Scan for the cell matching the given text and deliver its (x, y) coordinate at center. 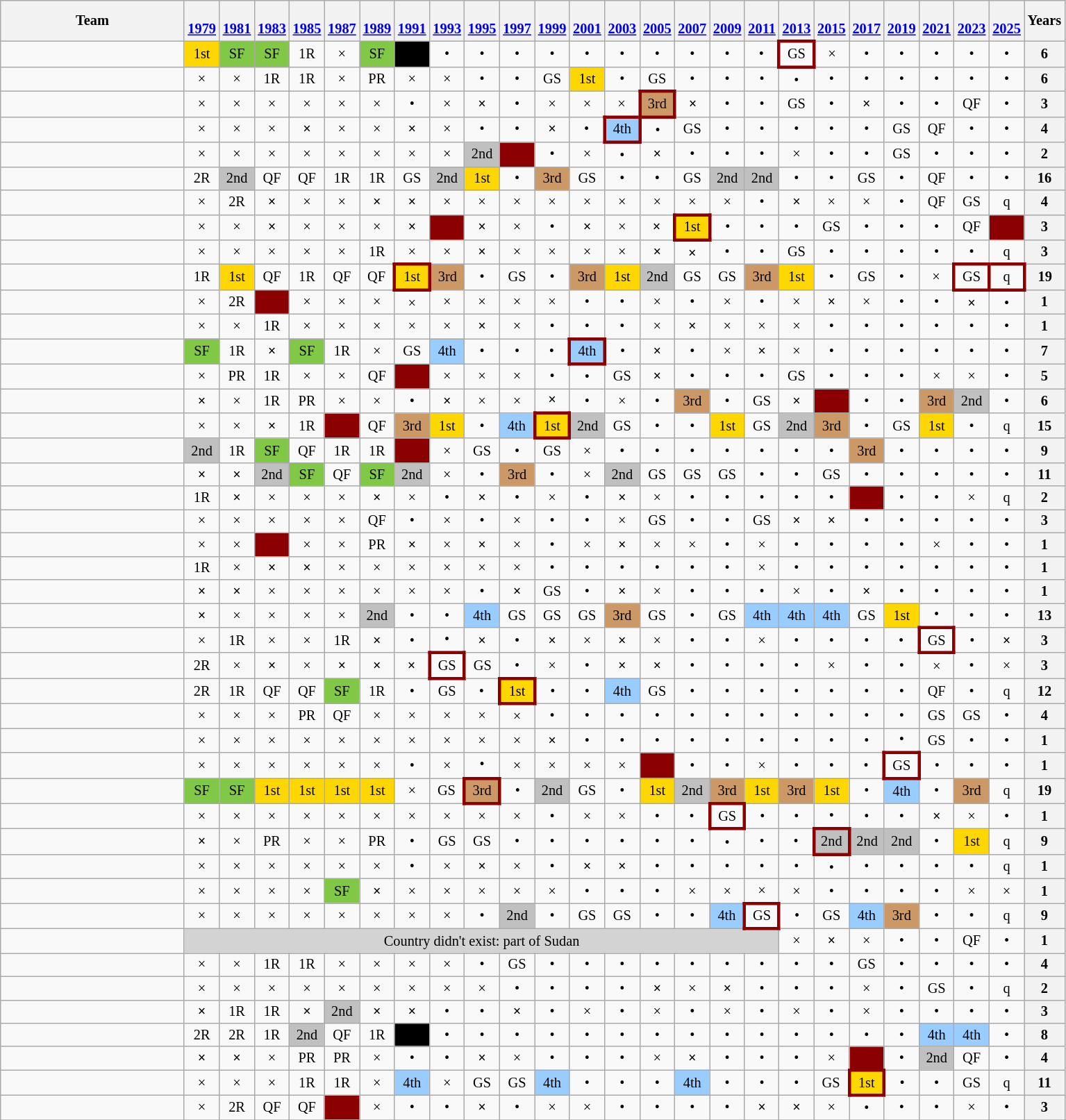
1995 (482, 21)
2001 (587, 21)
2011 (761, 21)
13 (1044, 615)
1997 (517, 21)
5 (1044, 376)
Country didn't exist: part of Sudan (481, 940)
Years (1044, 21)
Team (93, 21)
2003 (622, 21)
1991 (412, 21)
2005 (657, 21)
2013 (797, 21)
2017 (867, 21)
1999 (552, 21)
2009 (727, 21)
12 (1044, 692)
1993 (447, 21)
2007 (692, 21)
1979 (201, 21)
1985 (307, 21)
2021 (936, 21)
1983 (272, 21)
15 (1044, 425)
8 (1044, 1035)
1989 (377, 21)
2015 (831, 21)
1981 (237, 21)
2023 (972, 21)
16 (1044, 178)
2019 (901, 21)
7 (1044, 351)
2025 (1006, 21)
1987 (342, 21)
